From the cell containing the given text, extract its center point as (x, y) coordinate. 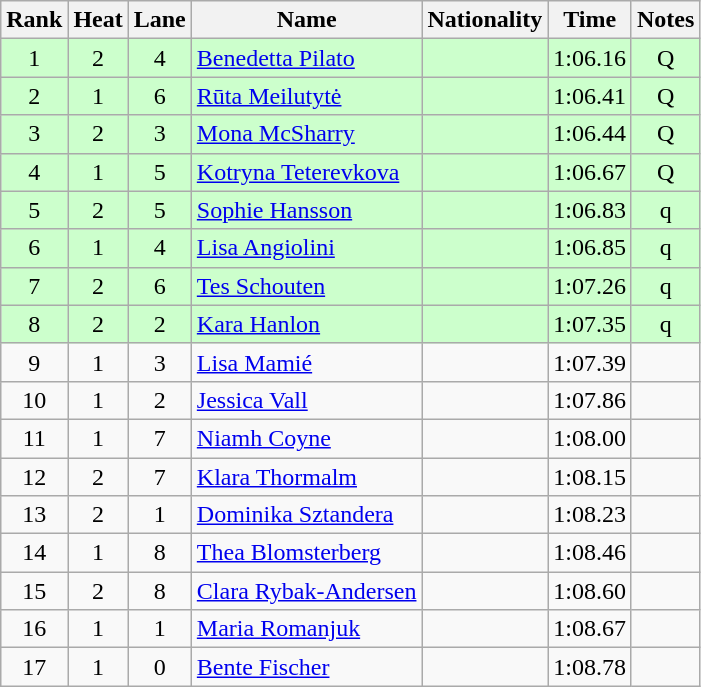
1:07.39 (590, 362)
Heat (98, 20)
9 (34, 362)
Name (306, 20)
Rank (34, 20)
Lane (160, 20)
1:06.44 (590, 134)
15 (34, 591)
13 (34, 515)
1:08.67 (590, 629)
Notes (665, 20)
1:08.15 (590, 477)
Sophie Hansson (306, 210)
Mona McSharry (306, 134)
Maria Romanjuk (306, 629)
Dominika Sztandera (306, 515)
Time (590, 20)
12 (34, 477)
Bente Fischer (306, 667)
Jessica Vall (306, 400)
1:07.86 (590, 400)
17 (34, 667)
1:08.78 (590, 667)
1:08.60 (590, 591)
10 (34, 400)
Lisa Angiolini (306, 248)
1:06.67 (590, 172)
Lisa Mamié (306, 362)
1:07.26 (590, 286)
Niamh Coyne (306, 438)
Klara Thormalm (306, 477)
1:06.41 (590, 96)
0 (160, 667)
Kara Hanlon (306, 324)
Clara Rybak-Andersen (306, 591)
16 (34, 629)
1:06.83 (590, 210)
Thea Blomsterberg (306, 553)
Tes Schouten (306, 286)
1:07.35 (590, 324)
Nationality (485, 20)
14 (34, 553)
Kotryna Teterevkova (306, 172)
1:08.46 (590, 553)
Benedetta Pilato (306, 58)
1:08.00 (590, 438)
1:06.16 (590, 58)
1:08.23 (590, 515)
Rūta Meilutytė (306, 96)
1:06.85 (590, 248)
11 (34, 438)
